Extract the (x, y) coordinate from the center of the cell holding the provided text.  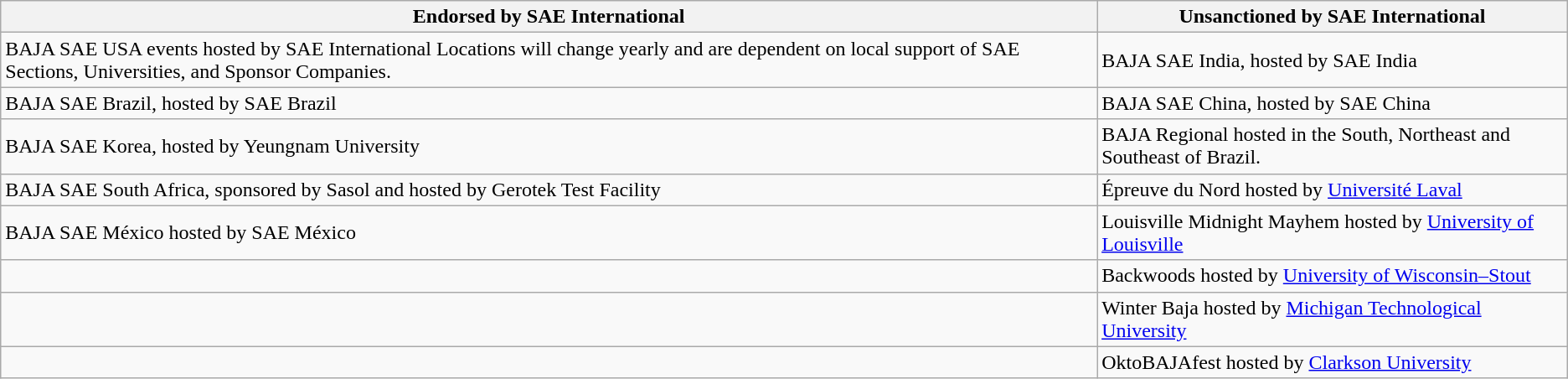
Unsanctioned by SAE International (1333, 17)
Winter Baja hosted by Michigan Technological University (1333, 319)
BAJA SAE México hosted by SAE México (549, 233)
Épreuve du Nord hosted by Université Laval (1333, 189)
Louisville Midnight Mayhem hosted by University of Louisville (1333, 233)
Backwoods hosted by University of Wisconsin–Stout (1333, 276)
BAJA SAE India, hosted by SAE India (1333, 60)
BAJA SAE Korea, hosted by Yeungnam University (549, 146)
Endorsed by SAE International (549, 17)
BAJA Regional hosted in the South, Northeast and Southeast of Brazil. (1333, 146)
BAJA SAE South Africa, sponsored by Sasol and hosted by Gerotek Test Facility (549, 189)
BAJA SAE Brazil, hosted by SAE Brazil (549, 103)
OktoBAJAfest hosted by Clarkson University (1333, 362)
BAJA SAE China, hosted by SAE China (1333, 103)
